Scan for the cell matching the given text and deliver its (x, y) coordinate at center. 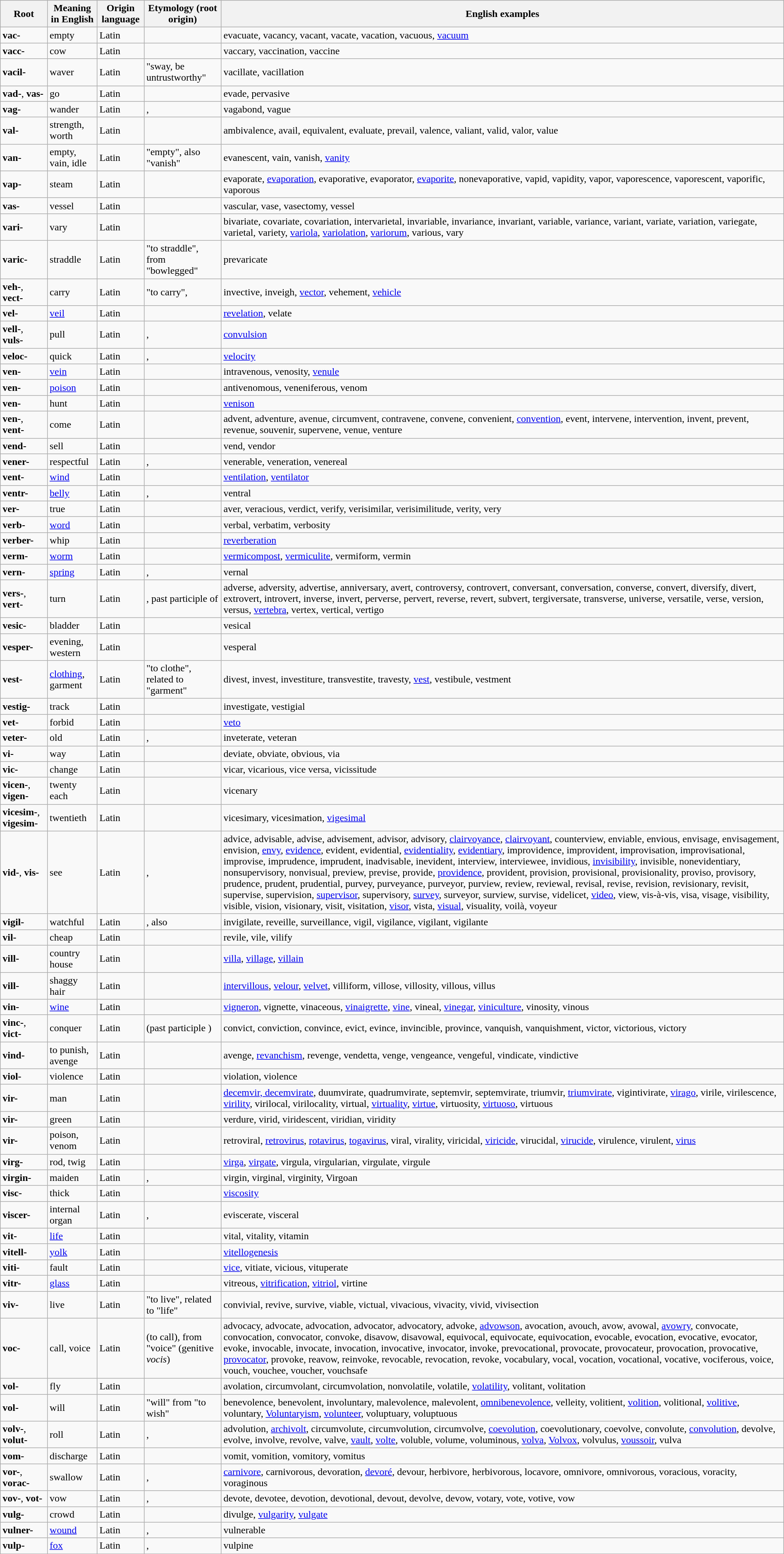
way (72, 754)
vesical (502, 626)
vicesim-, vigesim- (24, 817)
vigil- (24, 922)
vicesimary, vicesimation, vigesimal (502, 817)
spring (72, 572)
poison (72, 388)
vulp- (24, 1546)
vital, vitality, vitamin (502, 1236)
intervillous, velour, velvet, villiform, villose, villosity, villous, villus (502, 985)
live (72, 1305)
vigneron, vignette, vinaceous, vinaigrette, vine, vineal, vinegar, viniculture, vinosity, vinous (502, 1007)
viscer- (24, 1214)
virg- (24, 1162)
roll (72, 1434)
vel- (24, 314)
vet- (24, 722)
old (72, 738)
ventral (502, 493)
vitell- (24, 1252)
violence (72, 1077)
viscosity (502, 1193)
vow (72, 1499)
ver- (24, 509)
waver (72, 72)
verdure, virid, viridescent, viridian, viridity (502, 1119)
convivial, revive, survive, viable, victual, vivacious, vivacity, vivid, vivisection (502, 1305)
maiden (72, 1178)
shaggy hair (72, 985)
pull (72, 335)
to punish, avenge (72, 1056)
vari- (24, 227)
vener- (24, 462)
"to clothe", related to "garment" (182, 680)
ven-, vent- (24, 424)
vit- (24, 1236)
discharge (72, 1456)
bladder (72, 626)
Meaning in English (72, 14)
evade, pervasive (502, 93)
intravenous, venosity, venule (502, 372)
val- (24, 131)
veh-, vect- (24, 292)
vad-, vas- (24, 93)
prevaricate (502, 259)
volv-, volut- (24, 1434)
(to call), from "voice" (genitive vocis) (182, 1348)
clothing, garment (72, 680)
"to live", related to "life" (182, 1305)
come (72, 424)
forbid (72, 722)
vice, vitiate, vicious, vituperate (502, 1267)
vestig- (24, 706)
vid-, vis- (24, 872)
vi- (24, 754)
verm- (24, 556)
track (72, 706)
vil- (24, 937)
Root (24, 14)
cow (72, 51)
, past participle of (182, 599)
divest, invest, investiture, transvestite, travesty, vest, vestibule, vestment (502, 680)
vessel (72, 206)
vell-, vuls- (24, 335)
twenty each (72, 791)
varic- (24, 259)
vag- (24, 109)
vend, vendor (502, 446)
English examples (502, 14)
vitellogenesis (502, 1252)
green (72, 1119)
virgin- (24, 1178)
ambivalence, avail, equivalent, evaluate, prevail, valence, valiant, valid, valor, value (502, 131)
fly (72, 1386)
life (72, 1236)
reverberation (502, 540)
empty, vain, idle (72, 157)
conquer (72, 1028)
vicar, vicarious, vice versa, vicissitude (502, 769)
avolation, circumvolant, circumvolation, nonvolatile, volatile, volatility, volitant, volitation (502, 1386)
"to carry", (182, 292)
man (72, 1098)
vagabond, vague (502, 109)
yolk (72, 1252)
vaccary, vaccination, vaccine (502, 51)
evacuate, vacancy, vacant, vacate, vacation, vacuous, vacuum (502, 35)
belly (72, 493)
Etymology (root origin) (182, 14)
convict, conviction, convince, evict, evince, invincible, province, vanquish, vanquishment, victor, victorious, victory (502, 1028)
empty (72, 35)
wound (72, 1530)
vinc-, vict- (24, 1028)
revile, vile, vilify (502, 937)
vein (72, 372)
vic- (24, 769)
"empty", also "vanish" (182, 157)
invective, inveigh, vector, vehement, vehicle (502, 292)
evanescent, vain, vanish, vanity (502, 157)
word (72, 524)
steam (72, 184)
, also (182, 922)
vacillate, vacillation (502, 72)
hunt (72, 403)
see (72, 872)
vas- (24, 206)
wind (72, 477)
vov-, vot- (24, 1499)
virgin, virginal, virginity, Virgoan (502, 1178)
verb- (24, 524)
violation, violence (502, 1077)
vesperal (502, 647)
rod, twig (72, 1162)
inveterate, veteran (502, 738)
crowd (72, 1514)
venison (502, 403)
glass (72, 1283)
divulge, vulgarity, vulgate (502, 1514)
vers-, vert- (24, 599)
vacc- (24, 51)
vap- (24, 184)
retroviral, retrovirus, rotavirus, togavirus, viral, virality, viricidal, viricide, virucidal, virucide, virulence, virulent, virus (502, 1141)
verber- (24, 540)
poison, venom (72, 1141)
avenge, revanchism, revenge, vendetta, venge, vengeance, vengeful, vindicate, vindictive (502, 1056)
thick (72, 1193)
will (72, 1408)
vicenary (502, 791)
wine (72, 1007)
vin- (24, 1007)
(past participle ) (182, 1028)
carnivore, carnivorous, devoration, devoré, devour, herbivore, herbivorous, locavore, omnivore, omnivorous, voracious, voracity, voraginous (502, 1477)
watchful (72, 922)
straddle (72, 259)
worm (72, 556)
devote, devotee, devotion, devotional, devout, devolve, devow, votary, vote, votive, vow (502, 1499)
carry (72, 292)
vent- (24, 477)
vomit, vomition, vomitory, vomitus (502, 1456)
veto (502, 722)
vulner- (24, 1530)
antivenomous, veneniferous, venom (502, 388)
vind- (24, 1056)
evaporate, evaporation, evaporative, evaporator, evaporite, nonevaporative, vapid, vapidity, vapor, vaporescence, vaporescent, vaporific, vaporous (502, 184)
"sway, be untrustworthy" (182, 72)
vom- (24, 1456)
vest- (24, 680)
vulpine (502, 1546)
country house (72, 959)
vulnerable (502, 1530)
aver, veracious, verdict, verify, verisimilar, verisimilitude, verity, very (502, 509)
vulg- (24, 1514)
vern- (24, 572)
virga, virgate, virgula, virgularian, virgulate, virgule (502, 1162)
quick (72, 356)
van- (24, 157)
Origin language (121, 14)
voc- (24, 1348)
villa, village, villain (502, 959)
vesic- (24, 626)
viol- (24, 1077)
vitreous, vitrification, vitriol, virtine (502, 1283)
convulsion (502, 335)
vesper- (24, 647)
vac- (24, 35)
revelation, velate (502, 314)
viv- (24, 1305)
wander (72, 109)
veter- (24, 738)
vicen-, vigen- (24, 791)
vascular, vase, vasectomy, vessel (502, 206)
whip (72, 540)
vor-, vorac- (24, 1477)
change (72, 769)
cheap (72, 937)
ventilation, ventilator (502, 477)
deviate, obviate, obvious, via (502, 754)
vermicompost, vermiculite, vermiform, vermin (502, 556)
investigate, vestigial (502, 706)
vernal (502, 572)
"to straddle", from "bowlegged" (182, 259)
evening, western (72, 647)
vacil- (24, 72)
swallow (72, 1477)
visc- (24, 1193)
vitr- (24, 1283)
strength, worth (72, 131)
vend- (24, 446)
viti- (24, 1267)
twentieth (72, 817)
internal organ (72, 1214)
sell (72, 446)
verbal, verbatim, verbosity (502, 524)
veil (72, 314)
vary (72, 227)
ventr- (24, 493)
turn (72, 599)
go (72, 93)
eviscerate, visceral (502, 1214)
veloc- (24, 356)
invigilate, reveille, surveillance, vigil, vigilance, vigilant, vigilante (502, 922)
fox (72, 1546)
velocity (502, 356)
call, voice (72, 1348)
"will" from "to wish" (182, 1408)
fault (72, 1267)
true (72, 509)
respectful (72, 462)
venerable, veneration, venereal (502, 462)
